Return the (X, Y) coordinate for the center point of the cell that contains the specified text.  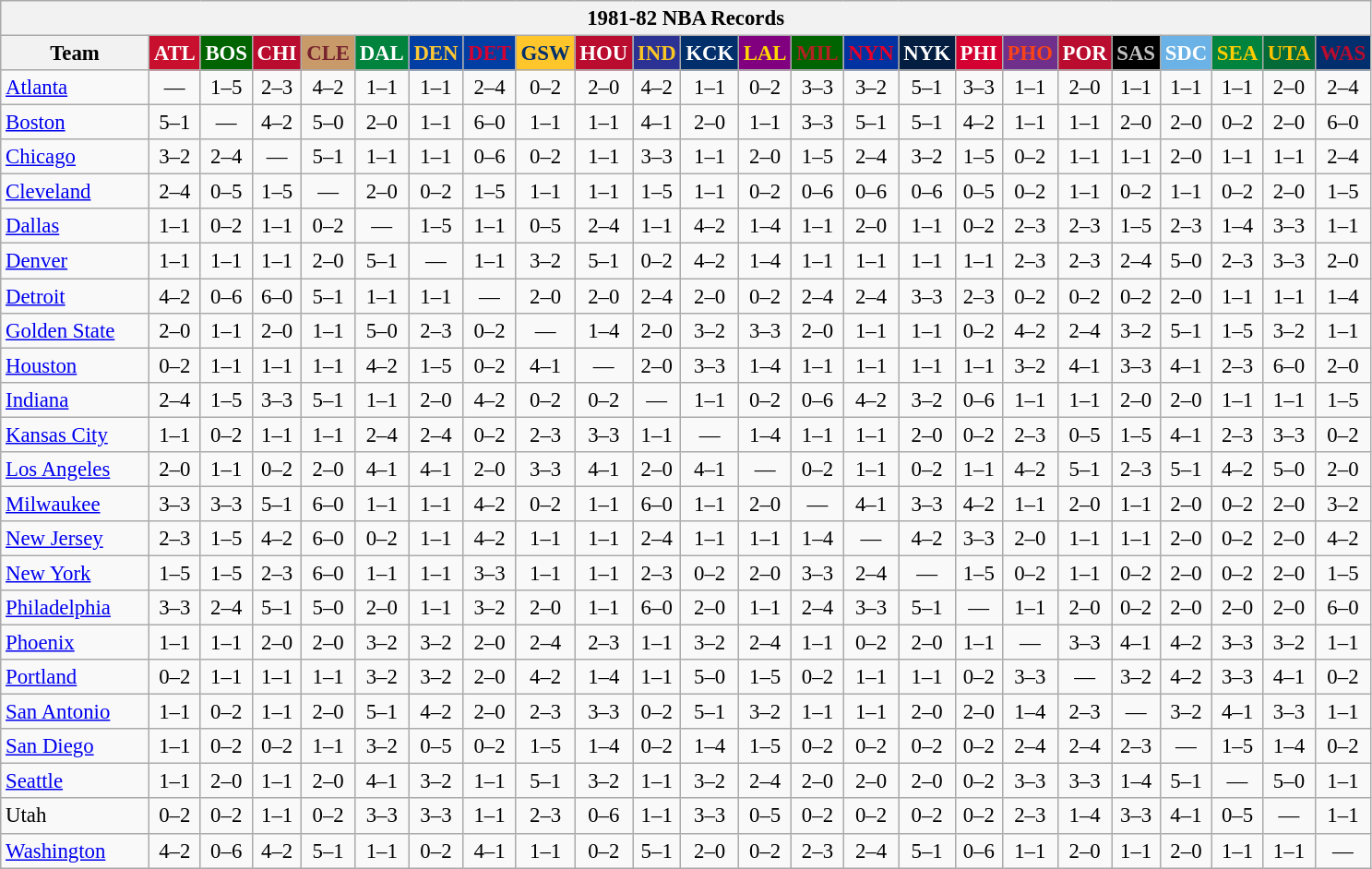
Seattle (76, 781)
San Antonio (76, 712)
CLE (328, 54)
NYK (926, 54)
DAL (382, 54)
DEN (435, 54)
WAS (1342, 54)
Houston (76, 365)
KCK (710, 54)
NYN (871, 54)
Cleveland (76, 192)
Boston (76, 123)
Team (76, 54)
UTA (1288, 54)
Phoenix (76, 643)
New York (76, 573)
GSW (545, 54)
HOU (603, 54)
Dallas (76, 226)
POR (1085, 54)
SDC (1186, 54)
LAL (764, 54)
Golden State (76, 330)
MIL (817, 54)
1981-82 NBA Records (686, 18)
ATL (174, 54)
Portland (76, 677)
CHI (277, 54)
Atlanta (76, 88)
PHI (978, 54)
San Diego (76, 746)
PHO (1030, 54)
Denver (76, 261)
New Jersey (76, 539)
IND (657, 54)
Kansas City (76, 434)
Indiana (76, 399)
Washington (76, 851)
Milwaukee (76, 504)
SAS (1136, 54)
Los Angeles (76, 470)
Chicago (76, 157)
BOS (226, 54)
DET (489, 54)
Detroit (76, 296)
SEA (1238, 54)
Philadelphia (76, 608)
Utah (76, 816)
